Provide the [X, Y] coordinate of the cell's center where the given text is located.  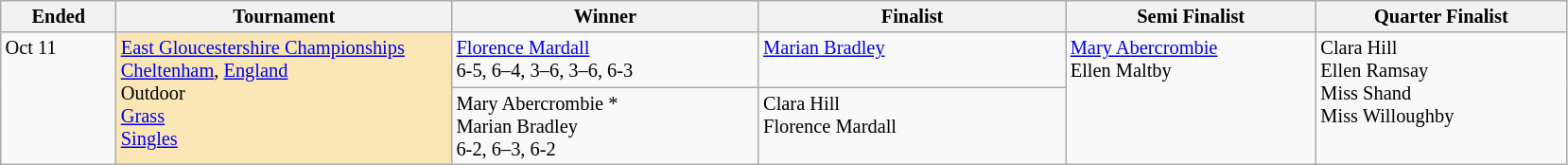
Oct 11 [59, 99]
Mary Abercrombie Ellen Maltby [1192, 99]
Tournament [284, 16]
Semi Finalist [1192, 16]
Finalist [912, 16]
Florence Mardall6-5, 6–4, 3–6, 3–6, 6-3 [605, 60]
Quarter Finalist [1441, 16]
East Gloucestershire ChampionshipsCheltenham, EnglandOutdoorGrassSingles [284, 99]
Ended [59, 16]
Clara Hill Ellen Ramsay Miss Shand Miss Willoughby [1441, 99]
Mary Abercrombie * Marian Bradley6-2, 6–3, 6-2 [605, 126]
Clara Hill Florence Mardall [912, 126]
Marian Bradley [912, 60]
Winner [605, 16]
